For the text-containing cell, return its midpoint in (x, y) coordinate format. 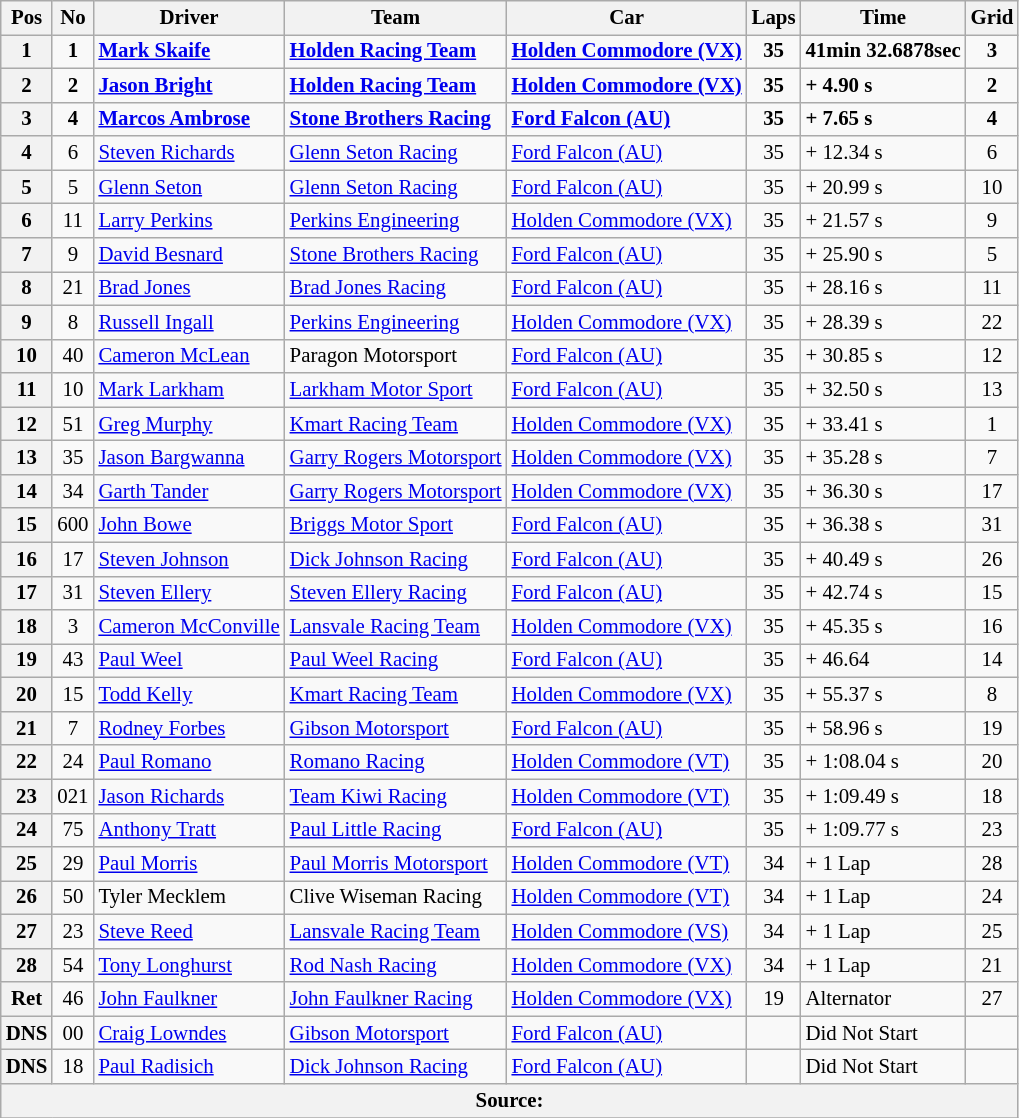
Paragon Motorsport (396, 356)
+ 36.38 s (884, 525)
75 (72, 830)
Grid (992, 18)
Jason Bright (188, 85)
021 (72, 796)
Clive Wiseman Racing (396, 898)
John Faulkner (188, 999)
Source: (510, 1101)
Mark Skaife (188, 51)
Paul Radisich (188, 1067)
46 (72, 999)
Pos (27, 18)
Tony Longhurst (188, 965)
John Faulkner Racing (396, 999)
Briggs Motor Sport (396, 525)
+ 28.16 s (884, 288)
Cameron McLean (188, 356)
Steven Ellery (188, 593)
Paul Morris (188, 864)
Holden Commodore (VS) (627, 931)
Marcos Ambrose (188, 119)
Todd Kelly (188, 695)
Team Kiwi Racing (396, 796)
David Besnard (188, 255)
50 (72, 898)
Tyler Mecklem (188, 898)
+ 1:08.04 s (884, 762)
Garth Tander (188, 491)
43 (72, 661)
Laps (774, 18)
+ 21.57 s (884, 221)
Jason Richards (188, 796)
+ 32.50 s (884, 390)
Steven Johnson (188, 559)
+ 7.65 s (884, 119)
29 (72, 864)
+ 1:09.77 s (884, 830)
+ 28.39 s (884, 322)
+ 46.64 (884, 661)
41min 32.6878sec (884, 51)
Paul Little Racing (396, 830)
Craig Lowndes (188, 1033)
Jason Bargwanna (188, 458)
No (72, 18)
00 (72, 1033)
Rod Nash Racing (396, 965)
Romano Racing (396, 762)
+ 1:09.49 s (884, 796)
Glenn Seton (188, 187)
Steven Richards (188, 153)
Time (884, 18)
+ 40.49 s (884, 559)
+ 25.90 s (884, 255)
+ 45.35 s (884, 627)
John Bowe (188, 525)
Alternator (884, 999)
Rodney Forbes (188, 728)
Anthony Tratt (188, 830)
+ 42.74 s (884, 593)
+ 36.30 s (884, 491)
+ 12.34 s (884, 153)
Larkham Motor Sport (396, 390)
Steve Reed (188, 931)
Paul Morris Motorsport (396, 864)
Paul Romano (188, 762)
Russell Ingall (188, 322)
Car (627, 18)
600 (72, 525)
51 (72, 424)
Team (396, 18)
Greg Murphy (188, 424)
Ret (27, 999)
+ 58.96 s (884, 728)
40 (72, 356)
+ 35.28 s (884, 458)
+ 20.99 s (884, 187)
Driver (188, 18)
Paul Weel Racing (396, 661)
+ 4.90 s (884, 85)
+ 33.41 s (884, 424)
Mark Larkham (188, 390)
54 (72, 965)
Brad Jones (188, 288)
Brad Jones Racing (396, 288)
Paul Weel (188, 661)
+ 30.85 s (884, 356)
Cameron McConville (188, 627)
Larry Perkins (188, 221)
Steven Ellery Racing (396, 593)
+ 55.37 s (884, 695)
